Capture the cell that displays the provided text and extract its (X, Y) central coordinate. 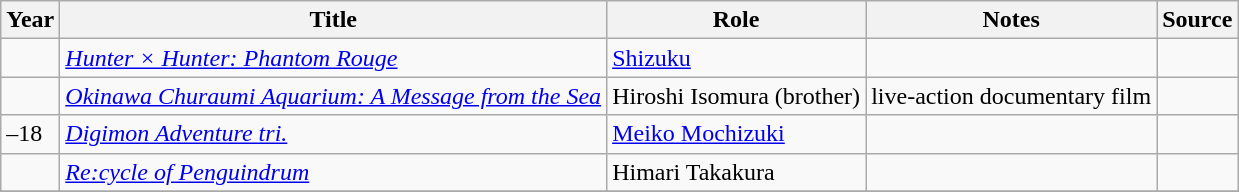
Source (1198, 20)
Hiroshi Isomura (brother) (736, 96)
Title (334, 20)
Okinawa Churaumi Aquarium: A Message from the Sea (334, 96)
live-action documentary film (1012, 96)
Shizuku (736, 58)
–18 (30, 134)
Digimon Adventure tri. (334, 134)
Himari Takakura (736, 172)
Year (30, 20)
Meiko Mochizuki (736, 134)
Notes (1012, 20)
Hunter × Hunter: Phantom Rouge (334, 58)
Re:cycle of Penguindrum (334, 172)
Role (736, 20)
